Determine the [x, y] coordinate at the center of the cell enclosing the given text.  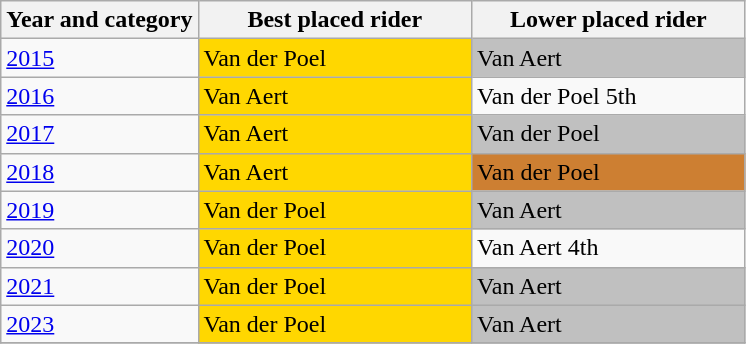
2017 [100, 134]
2016 [100, 96]
Lower placed rider [609, 20]
Best placed rider [335, 20]
2015 [100, 58]
2019 [100, 210]
2023 [100, 324]
2018 [100, 172]
Van der Poel 5th [609, 96]
2021 [100, 286]
Year and category [100, 20]
2020 [100, 248]
Van Aert 4th [609, 248]
